Capture the cell that displays the provided text and extract its [X, Y] central coordinate. 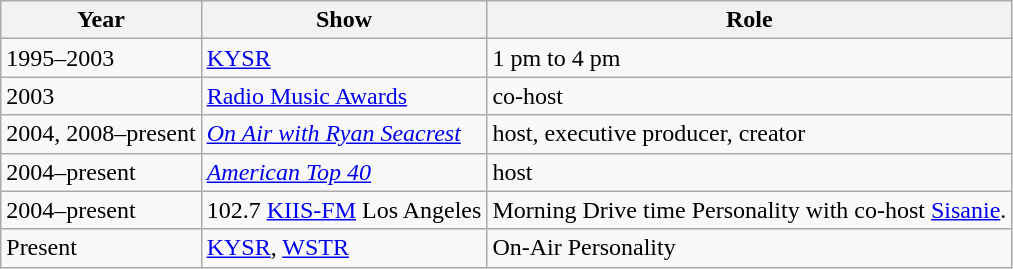
Radio Music Awards [344, 96]
KYSR, WSTR [344, 248]
KYSR [344, 58]
Morning Drive time Personality with co-host Sisanie. [750, 210]
102.7 KIIS-FM Los Angeles [344, 210]
1 pm to 4 pm [750, 58]
Show [344, 20]
2004, 2008–present [101, 134]
co-host [750, 96]
On Air with Ryan Seacrest [344, 134]
1995–2003 [101, 58]
On-Air Personality [750, 248]
Present [101, 248]
American Top 40 [344, 172]
host, executive producer, creator [750, 134]
Role [750, 20]
Year [101, 20]
2003 [101, 96]
host [750, 172]
